Return (x, y) of the center of cell containing provided text 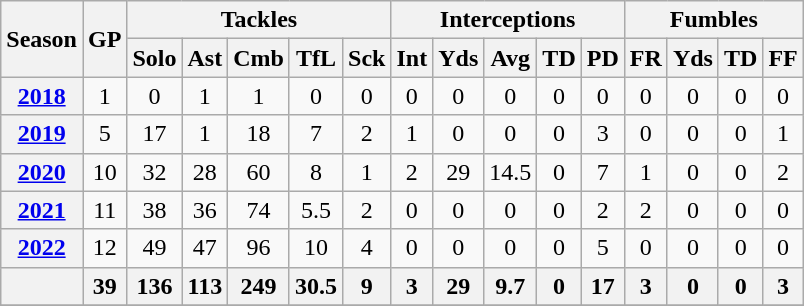
Fumbles (714, 20)
11 (104, 210)
2020 (42, 172)
Interceptions (508, 20)
9.7 (510, 286)
2019 (42, 134)
TfL (316, 58)
Ast (205, 58)
12 (104, 248)
47 (205, 248)
Avg (510, 58)
Solo (154, 58)
4 (367, 248)
18 (259, 134)
49 (154, 248)
74 (259, 210)
39 (104, 286)
96 (259, 248)
2021 (42, 210)
60 (259, 172)
38 (154, 210)
Tackles (259, 20)
FR (646, 58)
5.5 (316, 210)
28 (205, 172)
8 (316, 172)
Int (412, 58)
136 (154, 286)
Season (42, 39)
2018 (42, 96)
30.5 (316, 286)
32 (154, 172)
FF (783, 58)
9 (367, 286)
2022 (42, 248)
14.5 (510, 172)
PD (602, 58)
249 (259, 286)
36 (205, 210)
Cmb (259, 58)
GP (104, 39)
Sck (367, 58)
113 (205, 286)
